Pinpoint the cell where the given text exists, returning its [x, y] midpoint coordinate. 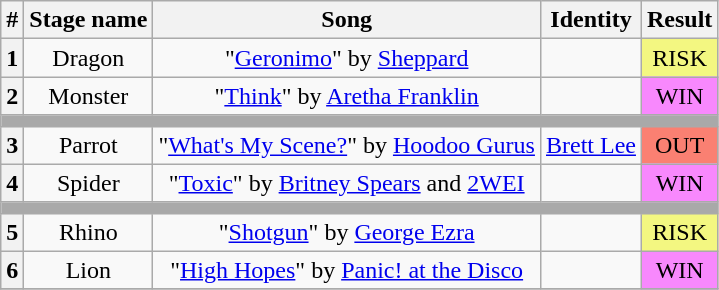
6 [12, 270]
2 [12, 96]
# [12, 20]
"Shotgun" by George Ezra [347, 232]
Dragon [88, 58]
4 [12, 183]
"High Hopes" by Panic! at the Disco [347, 270]
Brett Lee [590, 145]
Identity [590, 20]
5 [12, 232]
3 [12, 145]
Monster [88, 96]
"Geronimo" by Sheppard [347, 58]
Spider [88, 183]
"Toxic" by Britney Spears and 2WEI [347, 183]
Song [347, 20]
Lion [88, 270]
1 [12, 58]
Result [679, 20]
Parrot [88, 145]
"Think" by Aretha Franklin [347, 96]
OUT [679, 145]
Rhino [88, 232]
"What's My Scene?" by Hoodoo Gurus [347, 145]
Stage name [88, 20]
